Identify which cell holds the provided text, then report its [X, Y] central coordinate. 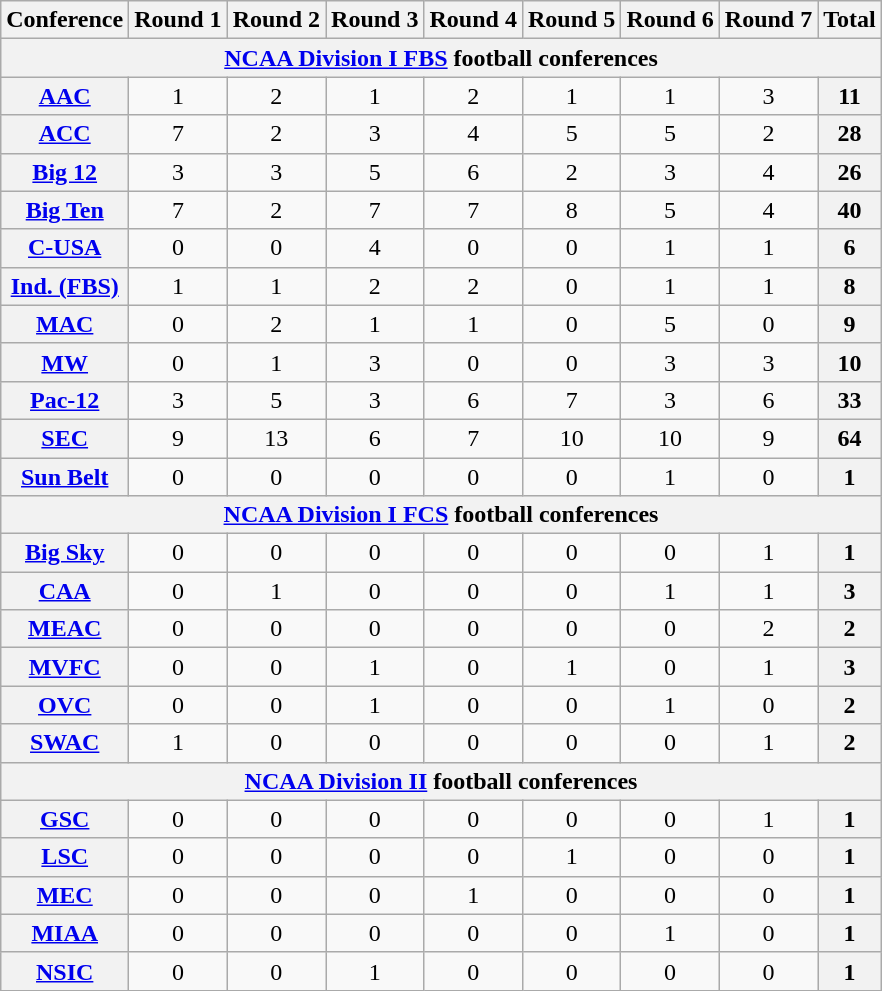
MIAA [65, 933]
13 [276, 438]
64 [850, 438]
Sun Belt [65, 477]
ACC [65, 134]
SWAC [65, 743]
NCAA Division II football conferences [442, 781]
28 [850, 134]
Big Ten [65, 210]
Round 3 [375, 20]
NCAA Division I FBS football conferences [442, 58]
Round 6 [670, 20]
Total [850, 20]
MW [65, 362]
Round 2 [276, 20]
AAC [65, 96]
Round 5 [571, 20]
MEAC [65, 629]
Round 4 [473, 20]
26 [850, 172]
Round 1 [178, 20]
C-USA [65, 248]
MVFC [65, 667]
OVC [65, 705]
Pac-12 [65, 400]
MAC [65, 324]
GSC [65, 819]
40 [850, 210]
11 [850, 96]
NSIC [65, 971]
33 [850, 400]
Ind. (FBS) [65, 286]
Conference [65, 20]
Round 7 [768, 20]
NCAA Division I FCS football conferences [442, 515]
Big 12 [65, 172]
SEC [65, 438]
LSC [65, 857]
CAA [65, 591]
Big Sky [65, 553]
MEC [65, 895]
